Pinpoint the cell where the given text exists, returning its [x, y] midpoint coordinate. 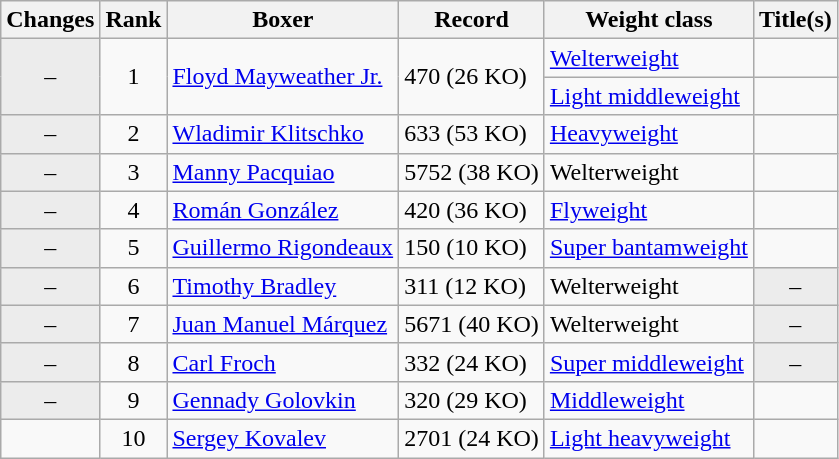
Title(s) [795, 20]
Floyd Mayweather Jr. [283, 77]
Record [472, 20]
Carl Froch [283, 362]
2 [134, 134]
6 [134, 286]
Sergey Kovalev [283, 438]
10 [134, 438]
Boxer [283, 20]
Middleweight [648, 400]
Super bantamweight [648, 248]
Manny Pacquiao [283, 172]
Heavyweight [648, 134]
8 [134, 362]
311 (12 KO) [472, 286]
Gennady Golovkin [283, 400]
633 (53 KO) [472, 134]
Weight class [648, 20]
Flyweight [648, 210]
Light heavyweight [648, 438]
Rank [134, 20]
4 [134, 210]
320 (29 KO) [472, 400]
5671 (40 KO) [472, 324]
470 (26 KO) [472, 77]
1 [134, 77]
3 [134, 172]
Light middleweight [648, 96]
Juan Manuel Márquez [283, 324]
Super middleweight [648, 362]
332 (24 KO) [472, 362]
420 (36 KO) [472, 210]
Changes [50, 20]
Guillermo Rigondeaux [283, 248]
Timothy Bradley [283, 286]
7 [134, 324]
150 (10 KO) [472, 248]
5 [134, 248]
9 [134, 400]
Wladimir Klitschko [283, 134]
5752 (38 KO) [472, 172]
Román González [283, 210]
2701 (24 KO) [472, 438]
